Locate the cell with the specified text and output its [X, Y] center coordinate. 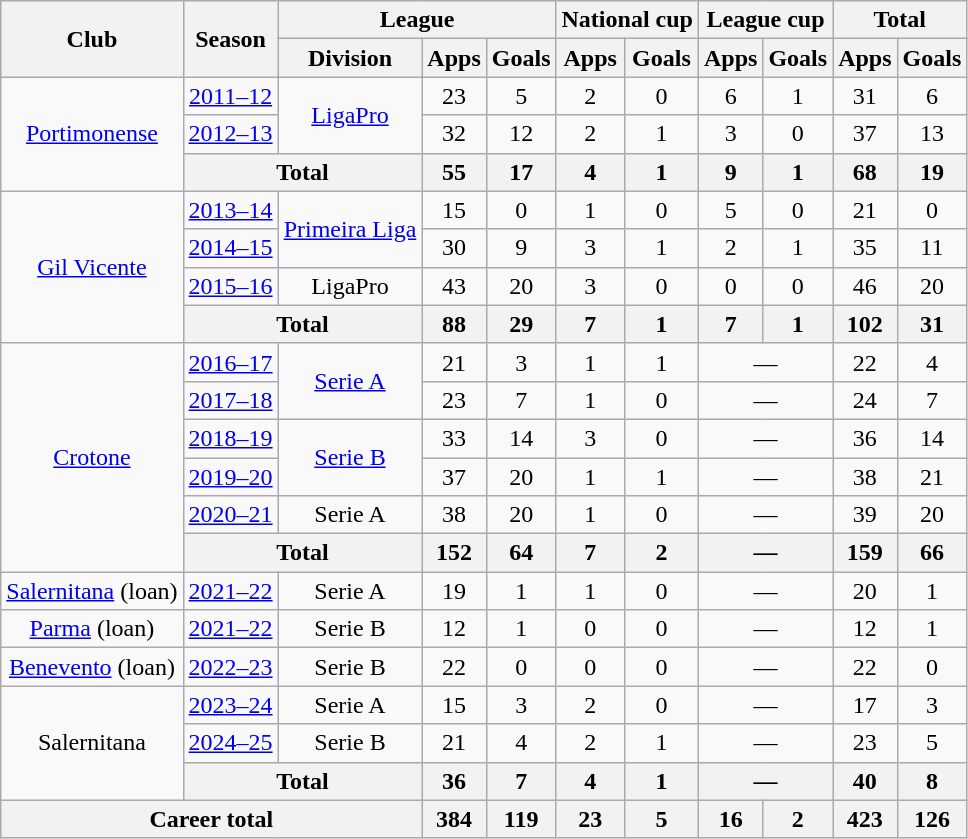
National cup [627, 20]
Division [350, 58]
Crotone [92, 457]
Salernitana (loan) [92, 591]
68 [865, 172]
46 [865, 286]
119 [521, 819]
2019–20 [230, 477]
55 [454, 172]
8 [932, 781]
29 [521, 324]
Career total [212, 819]
126 [932, 819]
24 [865, 400]
League cup [765, 20]
2016–17 [230, 362]
66 [932, 553]
39 [865, 515]
16 [730, 819]
Parma (loan) [92, 629]
102 [865, 324]
35 [865, 248]
423 [865, 819]
2012–13 [230, 134]
13 [932, 134]
Salernitana [92, 743]
Season [230, 39]
64 [521, 553]
30 [454, 248]
Benevento (loan) [92, 667]
2022–23 [230, 667]
2018–19 [230, 438]
11 [932, 248]
88 [454, 324]
33 [454, 438]
32 [454, 134]
152 [454, 553]
2020–21 [230, 515]
384 [454, 819]
40 [865, 781]
43 [454, 286]
Portimonense [92, 134]
159 [865, 553]
2011–12 [230, 96]
Primeira Liga [350, 229]
Club [92, 39]
2024–25 [230, 743]
2014–15 [230, 248]
Gil Vicente [92, 267]
2017–18 [230, 400]
2015–16 [230, 286]
League [417, 20]
2013–14 [230, 210]
2023–24 [230, 705]
